Provide the (X, Y) coordinate of the cell's center where the given text is located.  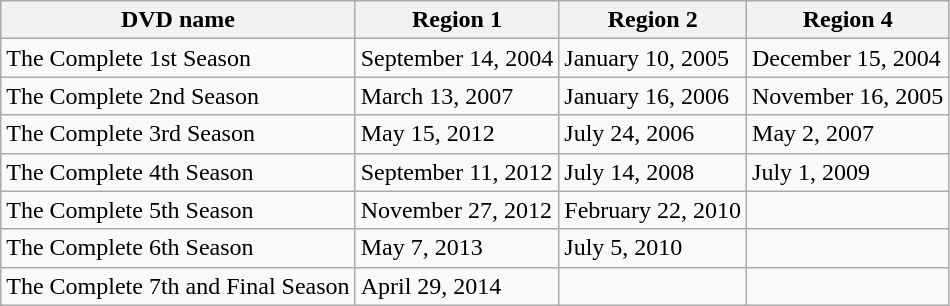
November 16, 2005 (848, 96)
The Complete 1st Season (178, 58)
Region 4 (848, 20)
The Complete 2nd Season (178, 96)
November 27, 2012 (457, 210)
May 2, 2007 (848, 134)
July 24, 2006 (653, 134)
December 15, 2004 (848, 58)
Region 1 (457, 20)
September 14, 2004 (457, 58)
January 16, 2006 (653, 96)
April 29, 2014 (457, 286)
July 1, 2009 (848, 172)
The Complete 5th Season (178, 210)
February 22, 2010 (653, 210)
July 14, 2008 (653, 172)
The Complete 6th Season (178, 248)
July 5, 2010 (653, 248)
Region 2 (653, 20)
May 7, 2013 (457, 248)
The Complete 3rd Season (178, 134)
March 13, 2007 (457, 96)
The Complete 7th and Final Season (178, 286)
May 15, 2012 (457, 134)
The Complete 4th Season (178, 172)
January 10, 2005 (653, 58)
September 11, 2012 (457, 172)
DVD name (178, 20)
